Extract the [x, y] coordinate from the center of the cell holding the provided text.  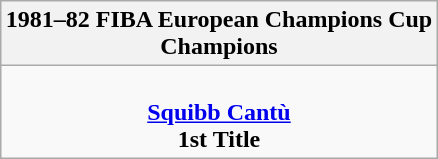
1981–82 FIBA European Champions CupChampions [218, 34]
Squibb Cantù 1st Title [218, 112]
